Pinpoint the cell where the given text exists, returning its (x, y) midpoint coordinate. 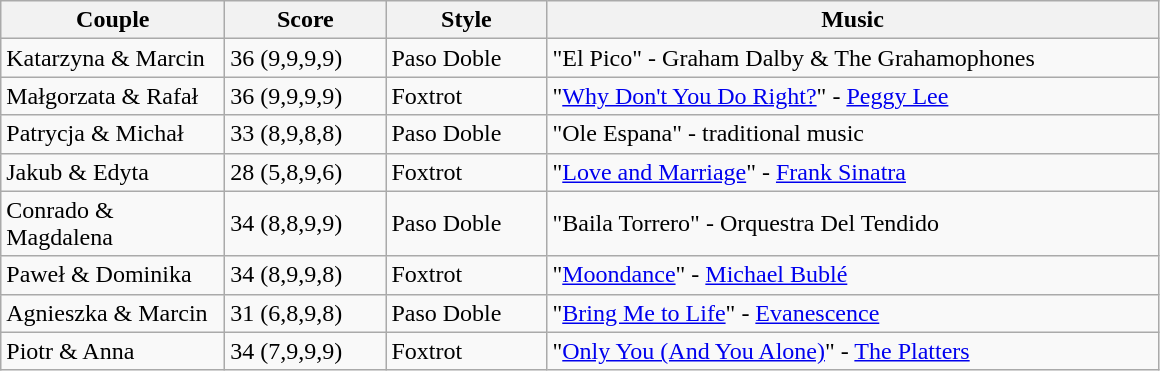
"Why Don't You Do Right?" - Peggy Lee (852, 96)
31 (6,8,9,8) (306, 313)
"Baila Torrero" - Orquestra Del Tendido (852, 224)
Paweł & Dominika (113, 275)
"Moondance" - Michael Bublé (852, 275)
Patrycja & Michał (113, 134)
"Only You (And You Alone)" - The Platters (852, 351)
"El Pico" - Graham Dalby & The Grahamophones (852, 58)
34 (7,9,9,9) (306, 351)
Couple (113, 20)
Agnieszka & Marcin (113, 313)
Piotr & Anna (113, 351)
"Love and Marriage" - Frank Sinatra (852, 172)
Małgorzata & Rafał (113, 96)
28 (5,8,9,6) (306, 172)
"Bring Me to Life" - Evanescence (852, 313)
Style (466, 20)
Conrado & Magdalena (113, 224)
Score (306, 20)
33 (8,9,8,8) (306, 134)
"Ole Espana" - traditional music (852, 134)
34 (8,9,9,8) (306, 275)
34 (8,8,9,9) (306, 224)
Katarzyna & Marcin (113, 58)
Music (852, 20)
Jakub & Edyta (113, 172)
